Locate the cell with the specified text and output its (x, y) center coordinate. 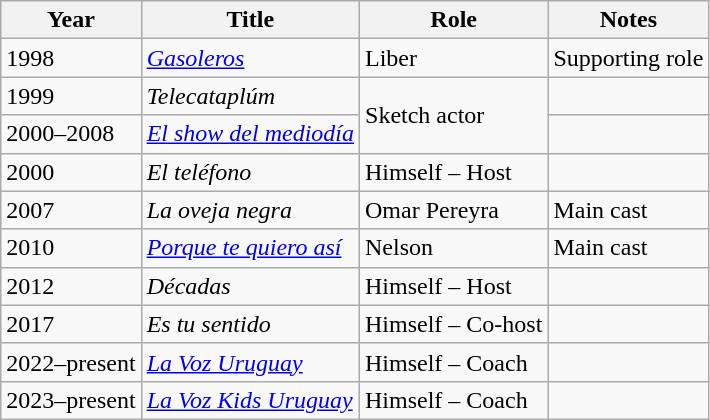
La oveja negra (250, 210)
1998 (71, 58)
Nelson (454, 248)
Title (250, 20)
Year (71, 20)
2000–2008 (71, 134)
2022–present (71, 362)
Notes (628, 20)
2007 (71, 210)
2023–present (71, 400)
1999 (71, 96)
Telecataplúm (250, 96)
El teléfono (250, 172)
Role (454, 20)
Sketch actor (454, 115)
Supporting role (628, 58)
Omar Pereyra (454, 210)
2000 (71, 172)
La Voz Kids Uruguay (250, 400)
2017 (71, 324)
Décadas (250, 286)
Es tu sentido (250, 324)
Gasoleros (250, 58)
Liber (454, 58)
2010 (71, 248)
La Voz Uruguay (250, 362)
El show del mediodía (250, 134)
Himself – Co-host (454, 324)
2012 (71, 286)
Porque te quiero así (250, 248)
